Capture the cell that displays the provided text and extract its [X, Y] central coordinate. 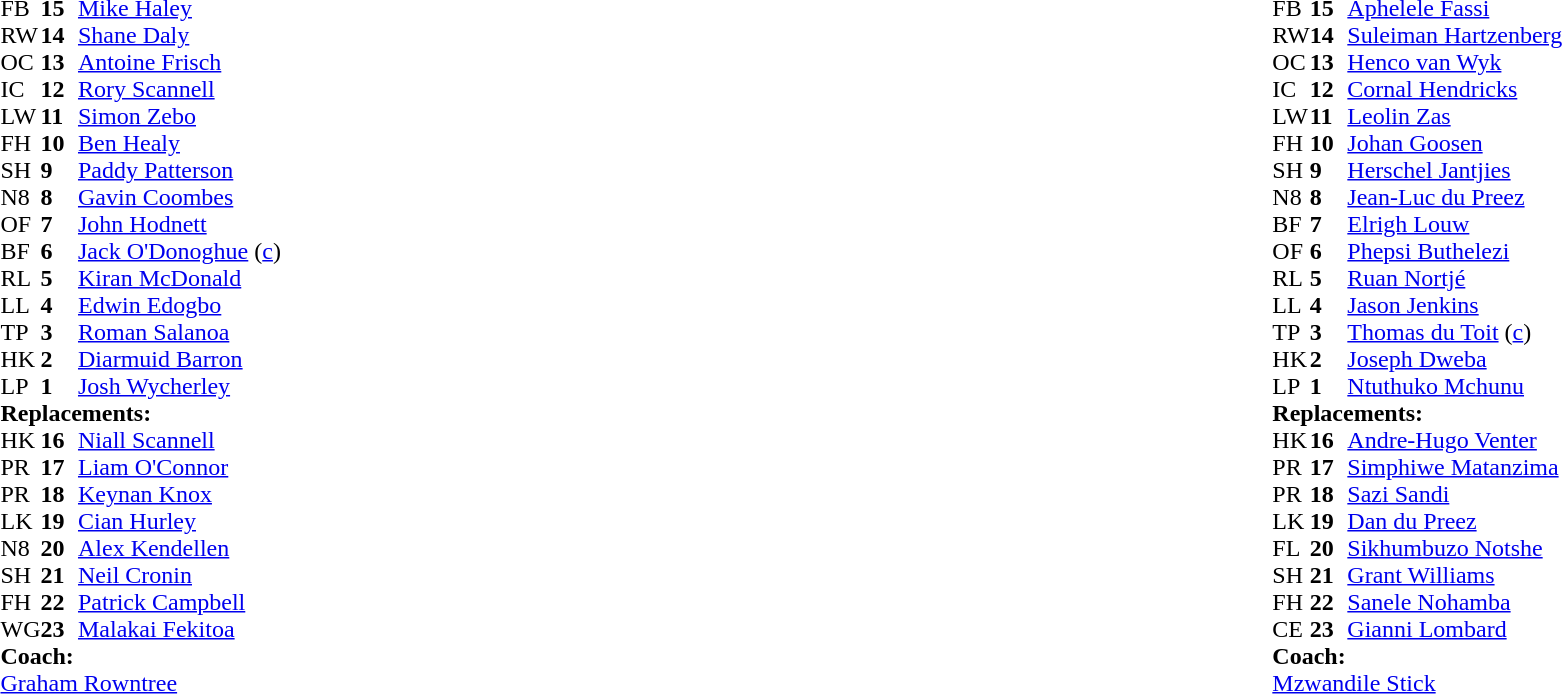
Ben Healy [180, 144]
Jean-Luc du Preez [1454, 198]
Jack O'Donoghue (c) [180, 252]
Cornal Hendricks [1454, 90]
Shane Daly [180, 36]
Gavin Coombes [180, 198]
Simphiwe Matanzima [1454, 468]
Roman Salanoa [180, 332]
Andre-Hugo Venter [1454, 440]
Edwin Edogbo [180, 306]
Grant Williams [1454, 576]
Malakai Fekitoa [180, 630]
Henco van Wyk [1454, 62]
Keynan Knox [180, 494]
Antoine Frisch [180, 62]
Alex Kendellen [180, 548]
Ntuthuko Mchunu [1454, 386]
Suleiman Hartzenberg [1454, 36]
Sikhumbuzo Notshe [1454, 548]
Jason Jenkins [1454, 306]
Neil Cronin [180, 576]
Kiran McDonald [180, 278]
Phepsi Buthelezi [1454, 252]
WG [20, 630]
Johan Goosen [1454, 144]
Liam O'Connor [180, 468]
Thomas du Toit (c) [1454, 332]
Dan du Preez [1454, 522]
Rory Scannell [180, 90]
Patrick Campbell [180, 602]
Elrigh Louw [1454, 224]
Gianni Lombard [1454, 630]
Herschel Jantjies [1454, 170]
Diarmuid Barron [180, 360]
Sanele Nohamba [1454, 602]
Niall Scannell [180, 440]
CE [1291, 630]
Leolin Zas [1454, 116]
Simon Zebo [180, 116]
Joseph Dweba [1454, 360]
Ruan Nortjé [1454, 278]
Paddy Patterson [180, 170]
John Hodnett [180, 224]
Cian Hurley [180, 522]
FL [1291, 548]
Josh Wycherley [180, 386]
Sazi Sandi [1454, 494]
